Output the (X, Y) coordinate of the center of the cell containing the given text.  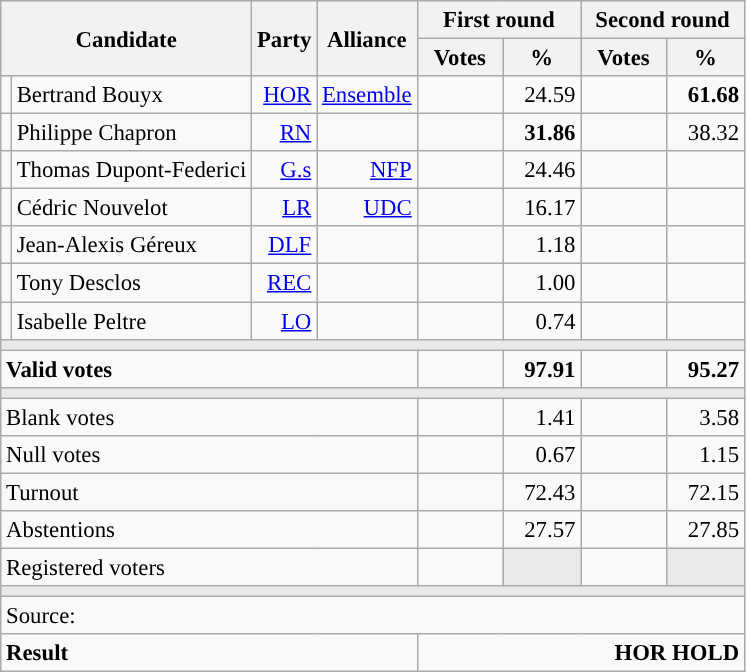
1.41 (542, 417)
0.74 (542, 321)
38.32 (705, 133)
Blank votes (209, 417)
Turnout (209, 492)
LO (284, 321)
Ensemble (367, 95)
72.43 (542, 492)
Bertrand Bouyx (131, 95)
REC (284, 283)
Result (209, 653)
G.s (284, 170)
Registered voters (209, 567)
1.00 (542, 283)
LR (284, 208)
3.58 (705, 417)
First round (499, 20)
27.57 (542, 530)
UDC (367, 208)
Alliance (367, 38)
72.15 (705, 492)
27.85 (705, 530)
Abstentions (209, 530)
Second round (663, 20)
Candidate (126, 38)
16.17 (542, 208)
Philippe Chapron (131, 133)
Valid votes (209, 369)
Jean-Alexis Géreux (131, 245)
24.59 (542, 95)
Cédric Nouvelot (131, 208)
97.91 (542, 369)
Tony Desclos (131, 283)
HOR (284, 95)
Isabelle Peltre (131, 321)
Party (284, 38)
61.68 (705, 95)
NFP (367, 170)
DLF (284, 245)
1.18 (542, 245)
31.86 (542, 133)
24.46 (542, 170)
RN (284, 133)
Source: (373, 616)
0.67 (542, 455)
95.27 (705, 369)
HOR HOLD (580, 653)
1.15 (705, 455)
Null votes (209, 455)
Thomas Dupont-Federici (131, 170)
